Capture the cell that displays the provided text and extract its [x, y] central coordinate. 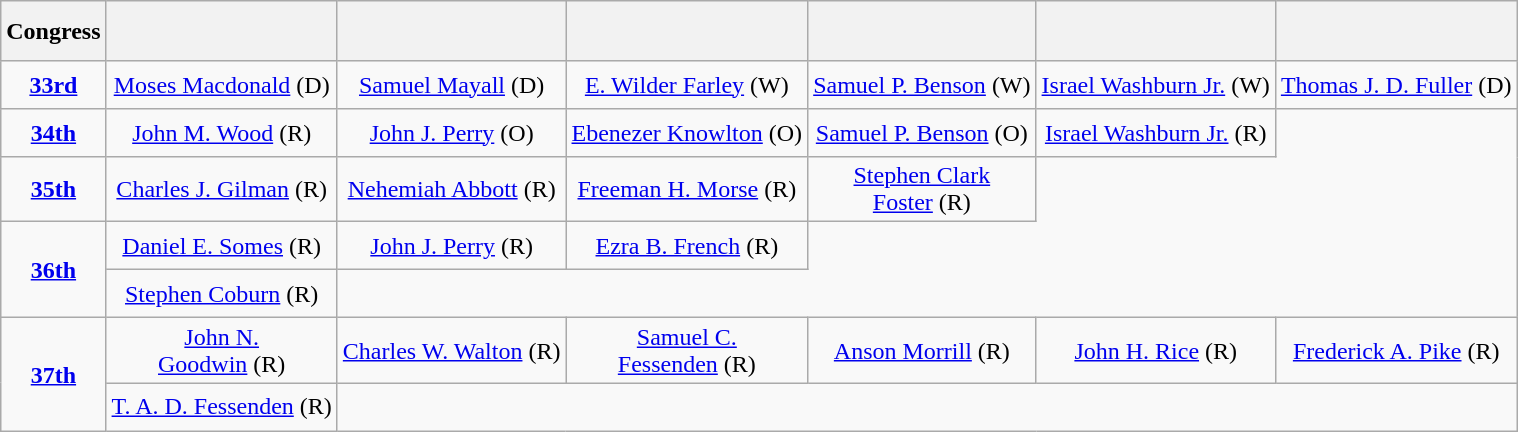
37th [54, 374]
Ezra B. French (R) [687, 246]
Samuel Mayall (D) [452, 85]
E. Wilder Farley (W) [687, 85]
Anson Morrill (R) [922, 350]
Stephen Coburn (R) [222, 294]
33rd [54, 85]
Congress [54, 31]
John M. Wood (R) [222, 133]
John J. Perry (R) [452, 246]
Nehemiah Abbott (R) [452, 190]
Ebenezer Knowlton (O) [687, 133]
Daniel E. Somes (R) [222, 246]
Samuel C.Fessenden (R) [687, 350]
Israel Washburn Jr. (W) [1156, 85]
Charles J. Gilman (R) [222, 190]
Moses Macdonald (D) [222, 85]
36th [54, 270]
John J. Perry (O) [452, 133]
Samuel P. Benson (O) [922, 133]
Frederick A. Pike (R) [1396, 350]
Thomas J. D. Fuller (D) [1396, 85]
John H. Rice (R) [1156, 350]
T. A. D. Fessenden (R) [222, 407]
Samuel P. Benson (W) [922, 85]
Stephen ClarkFoster (R) [922, 190]
Freeman H. Morse (R) [687, 190]
34th [54, 133]
Israel Washburn Jr. (R) [1156, 133]
Charles W. Walton (R) [452, 350]
35th [54, 190]
John N.Goodwin (R) [222, 350]
